Return the [X, Y] coordinate for the center point of the cell that contains the specified text.  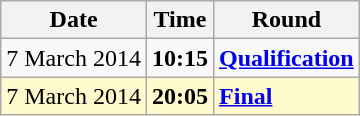
Time [180, 20]
20:05 [180, 96]
Qualification [287, 58]
Final [287, 96]
10:15 [180, 58]
Date [74, 20]
Round [287, 20]
